Determine the (x, y) coordinate at the center of the cell enclosing the given text.  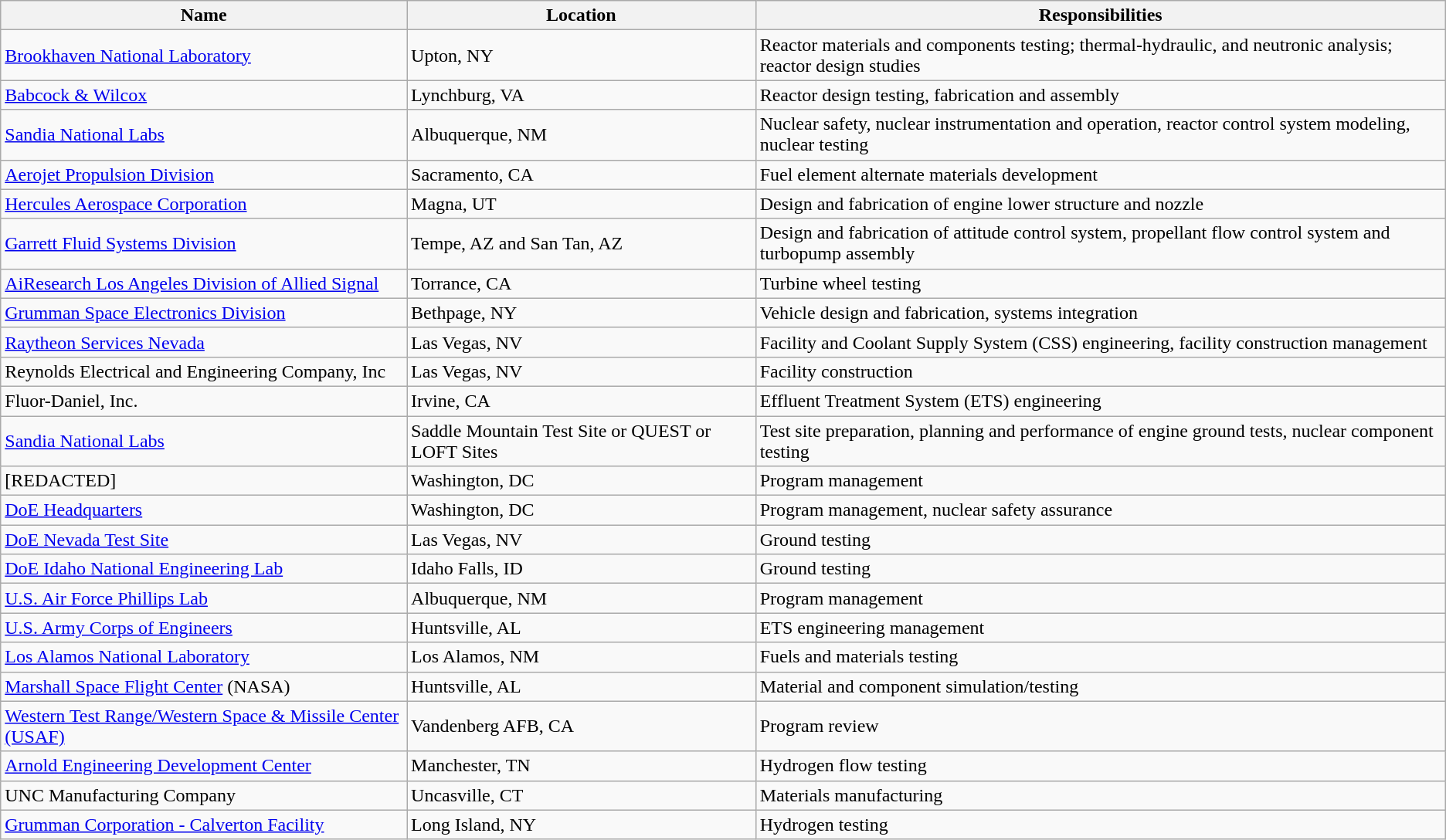
Fluor-Daniel, Inc. (204, 401)
Name (204, 15)
Program management, nuclear safety assurance (1100, 510)
Western Test Range/Western Space & Missile Center (USAF) (204, 726)
Design and fabrication of attitude control system, propellant flow control system and turbopump assembly (1100, 244)
Saddle Mountain Test Site or QUEST or LOFT Sites (582, 440)
ETS engineering management (1100, 628)
Idaho Falls, ID (582, 569)
Fuel element alternate materials development (1100, 174)
Hydrogen flow testing (1100, 766)
Los Alamos, NM (582, 657)
Vehicle design and fabrication, systems integration (1100, 313)
Lynchburg, VA (582, 95)
Reynolds Electrical and Engineering Company, Inc (204, 371)
Irvine, CA (582, 401)
Upton, NY (582, 56)
Effluent Treatment System (ETS) engineering (1100, 401)
Nuclear safety, nuclear instrumentation and operation, reactor control system modeling, nuclear testing (1100, 134)
Fuels and materials testing (1100, 657)
Manchester, TN (582, 766)
Grumman Corporation - Calverton Facility (204, 825)
Brookhaven National Laboratory (204, 56)
Material and component simulation/testing (1100, 686)
Program review (1100, 726)
Vandenberg AFB, CA (582, 726)
Raytheon Services Nevada (204, 342)
Babcock & Wilcox (204, 95)
DoE Idaho National Engineering Lab (204, 569)
Responsibilities (1100, 15)
Hercules Aerospace Corporation (204, 204)
AiResearch Los Angeles Division of Allied Signal (204, 283)
Design and fabrication of engine lower structure and nozzle (1100, 204)
Los Alamos National Laboratory (204, 657)
Bethpage, NY (582, 313)
Magna, UT (582, 204)
Aerojet Propulsion Division (204, 174)
Sacramento, CA (582, 174)
Garrett Fluid Systems Division (204, 244)
Facility and Coolant Supply System (CSS) engineering, facility construction management (1100, 342)
Uncasville, CT (582, 795)
Materials manufacturing (1100, 795)
Test site preparation, planning and performance of engine ground tests, nuclear component testing (1100, 440)
[REDACTED] (204, 481)
Long Island, NY (582, 825)
U.S. Air Force Phillips Lab (204, 598)
Hydrogen testing (1100, 825)
Location (582, 15)
UNC Manufacturing Company (204, 795)
Grumman Space Electronics Division (204, 313)
DoE Nevada Test Site (204, 540)
Turbine wheel testing (1100, 283)
DoE Headquarters (204, 510)
Marshall Space Flight Center (NASA) (204, 686)
Arnold Engineering Development Center (204, 766)
U.S. Army Corps of Engineers (204, 628)
Reactor materials and components testing; thermal-hydraulic, and neutronic analysis; reactor design studies (1100, 56)
Tempe, AZ and San Tan, AZ (582, 244)
Facility construction (1100, 371)
Reactor design testing, fabrication and assembly (1100, 95)
Torrance, CA (582, 283)
